Pinpoint the cell where the given text exists, returning its [X, Y] midpoint coordinate. 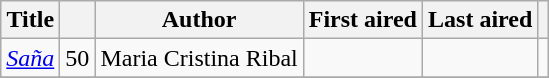
Last aired [480, 20]
50 [78, 58]
First aired [362, 20]
Title [30, 20]
Saña [30, 58]
Maria Cristina Ribal [199, 58]
Author [199, 20]
